Detect which cell encompasses the target text, then output its (x, y) center coordinate. 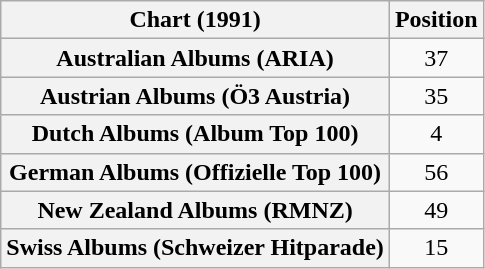
15 (436, 248)
Australian Albums (ARIA) (196, 58)
German Albums (Offizielle Top 100) (196, 172)
Austrian Albums (Ö3 Austria) (196, 96)
Position (436, 20)
49 (436, 210)
Chart (1991) (196, 20)
Swiss Albums (Schweizer Hitparade) (196, 248)
4 (436, 134)
35 (436, 96)
New Zealand Albums (RMNZ) (196, 210)
37 (436, 58)
Dutch Albums (Album Top 100) (196, 134)
56 (436, 172)
